Extract the (x, y) coordinate from the center of the cell holding the provided text.  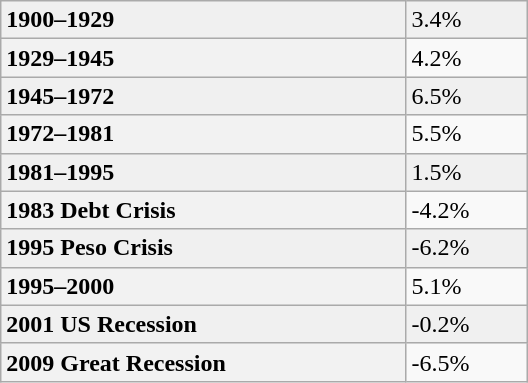
-0.2% (466, 324)
1981–1995 (204, 172)
3.4% (466, 20)
1900–1929 (204, 20)
1995 Peso Crisis (204, 248)
1929–1945 (204, 58)
1983 Debt Crisis (204, 210)
1995–2000 (204, 286)
1972–1981 (204, 134)
5.5% (466, 134)
4.2% (466, 58)
-6.5% (466, 362)
1.5% (466, 172)
2001 US Recession (204, 324)
-4.2% (466, 210)
-6.2% (466, 248)
1945–1972 (204, 96)
6.5% (466, 96)
5.1% (466, 286)
2009 Great Recession (204, 362)
